Search for the cell housing the specified text and yield its [x, y] center coordinate. 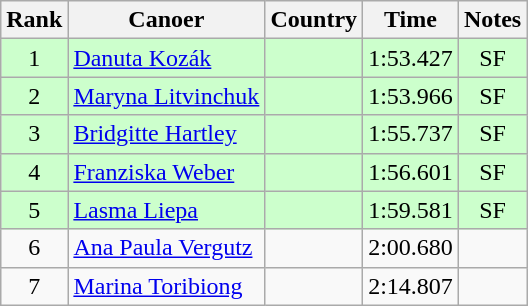
Ana Paula Vergutz [166, 248]
Notes [492, 20]
1:55.737 [411, 134]
Canoer [166, 20]
Maryna Litvinchuk [166, 96]
7 [34, 286]
2 [34, 96]
1:56.601 [411, 172]
5 [34, 210]
6 [34, 248]
1:53.427 [411, 58]
1 [34, 58]
Rank [34, 20]
Marina Toribiong [166, 286]
Lasma Liepa [166, 210]
3 [34, 134]
Franziska Weber [166, 172]
Bridgitte Hartley [166, 134]
1:53.966 [411, 96]
2:14.807 [411, 286]
Country [314, 20]
1:59.581 [411, 210]
Time [411, 20]
Danuta Kozák [166, 58]
4 [34, 172]
2:00.680 [411, 248]
